Output the (x, y) coordinate of the center of the cell containing the given text.  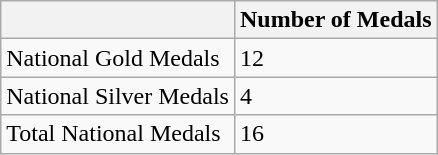
16 (336, 134)
4 (336, 96)
National Gold Medals (118, 58)
Number of Medals (336, 20)
Total National Medals (118, 134)
National Silver Medals (118, 96)
12 (336, 58)
